Locate the cell with the specified text and output its (x, y) center coordinate. 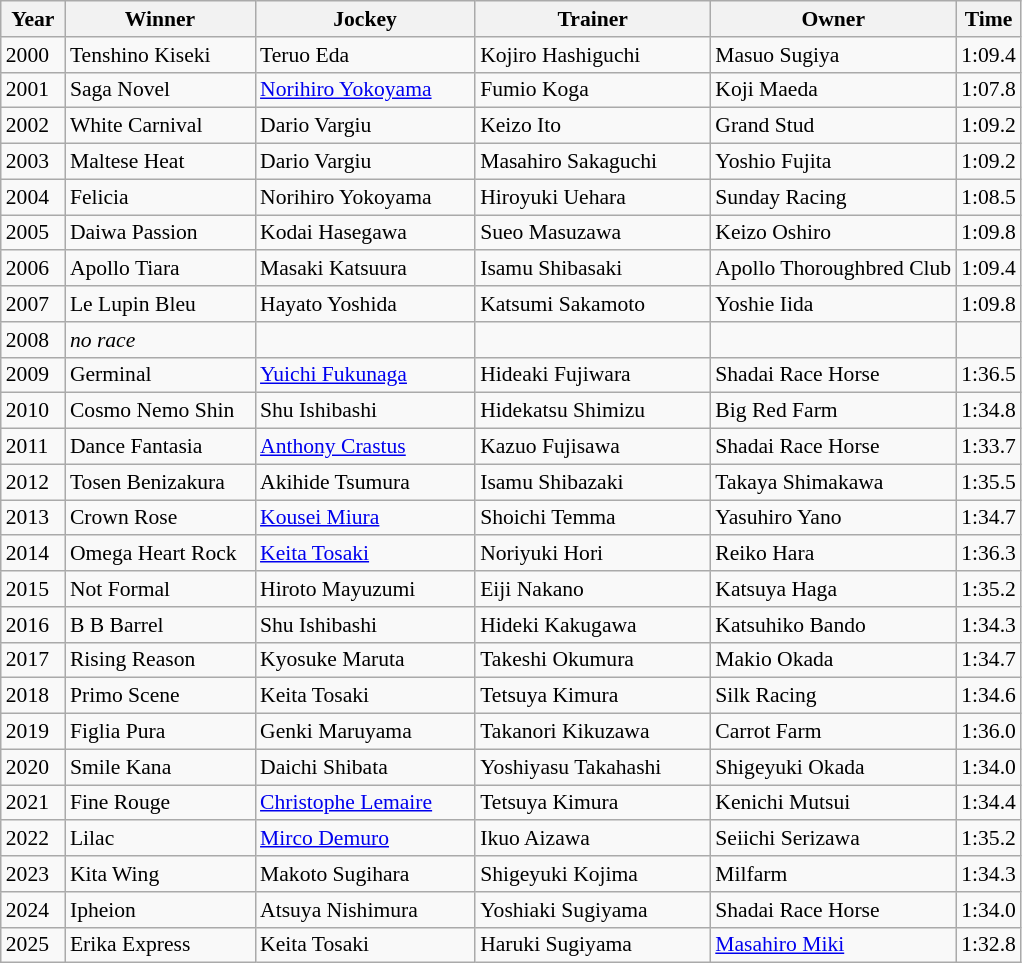
Mirco Demuro (365, 839)
Sunday Racing (833, 197)
Reiko Hara (833, 554)
Dance Fantasia (160, 447)
Time (988, 19)
Makoto Sugihara (365, 874)
2011 (33, 447)
Cosmo Nemo Shin (160, 411)
Grand Stud (833, 126)
Figlia Pura (160, 732)
Hideaki Fujiwara (592, 375)
Germinal (160, 375)
2009 (33, 375)
2012 (33, 482)
2019 (33, 732)
Katsumi Sakamoto (592, 304)
Shigeyuki Kojima (592, 874)
Omega Heart Rock (160, 554)
2004 (33, 197)
1:36.5 (988, 375)
Tosen Benizakura (160, 482)
2001 (33, 90)
Saga Novel (160, 90)
Atsuya Nishimura (365, 910)
2013 (33, 518)
Keizo Ito (592, 126)
Hiroyuki Uehara (592, 197)
Year (33, 19)
Sueo Masuzawa (592, 233)
Katsuhiko Bando (833, 625)
2021 (33, 803)
Silk Racing (833, 696)
Takaya Shimakawa (833, 482)
Anthony Crastus (365, 447)
Ikuo Aizawa (592, 839)
2015 (33, 589)
Kita Wing (160, 874)
2000 (33, 55)
Smile Kana (160, 767)
Yasuhiro Yano (833, 518)
White Carnival (160, 126)
Genki Maruyama (365, 732)
Carrot Farm (833, 732)
Yoshie Iida (833, 304)
Fine Rouge (160, 803)
2018 (33, 696)
2016 (33, 625)
Takeshi Okumura (592, 660)
Big Red Farm (833, 411)
2007 (33, 304)
Jockey (365, 19)
2023 (33, 874)
2025 (33, 945)
Not Formal (160, 589)
Felicia (160, 197)
Takanori Kikuzawa (592, 732)
Seiichi Serizawa (833, 839)
Daiwa Passion (160, 233)
1:32.8 (988, 945)
Primo Scene (160, 696)
2020 (33, 767)
Hidekatsu Shimizu (592, 411)
B B Barrel (160, 625)
2017 (33, 660)
2005 (33, 233)
Crown Rose (160, 518)
Hiroto Mayuzumi (365, 589)
Shoichi Temma (592, 518)
Haruki Sugiyama (592, 945)
Maltese Heat (160, 162)
Isamu Shibasaki (592, 269)
2002 (33, 126)
Kojiro Hashiguchi (592, 55)
Eiji Nakano (592, 589)
Yuichi Fukunaga (365, 375)
Christophe Lemaire (365, 803)
Kousei Miura (365, 518)
Teruo Eda (365, 55)
Apollo Tiara (160, 269)
Apollo Thoroughbred Club (833, 269)
Owner (833, 19)
Yoshiyasu Takahashi (592, 767)
Lilac (160, 839)
Katsuya Haga (833, 589)
Masahiro Miki (833, 945)
2022 (33, 839)
1:33.7 (988, 447)
Milfarm (833, 874)
Yoshio Fujita (833, 162)
2010 (33, 411)
no race (160, 340)
Kazuo Fujisawa (592, 447)
Erika Express (160, 945)
1:36.3 (988, 554)
Kodai Hasegawa (365, 233)
1:34.4 (988, 803)
Kyosuke Maruta (365, 660)
Trainer (592, 19)
Winner (160, 19)
Noriyuki Hori (592, 554)
Hideki Kakugawa (592, 625)
1:34.8 (988, 411)
2006 (33, 269)
1:35.5 (988, 482)
Shigeyuki Okada (833, 767)
Yoshiaki Sugiyama (592, 910)
Fumio Koga (592, 90)
Tenshino Kiseki (160, 55)
Keizo Oshiro (833, 233)
Koji Maeda (833, 90)
1:36.0 (988, 732)
Le Lupin Bleu (160, 304)
Ipheion (160, 910)
Akihide Tsumura (365, 482)
1:07.8 (988, 90)
Isamu Shibazaki (592, 482)
Masuo Sugiya (833, 55)
Masahiro Sakaguchi (592, 162)
Kenichi Mutsui (833, 803)
2024 (33, 910)
Rising Reason (160, 660)
1:34.6 (988, 696)
2003 (33, 162)
1:08.5 (988, 197)
2014 (33, 554)
Hayato Yoshida (365, 304)
2008 (33, 340)
Masaki Katsuura (365, 269)
Makio Okada (833, 660)
Daichi Shibata (365, 767)
